Output the (x, y) coordinate of the center of the cell containing the given text.  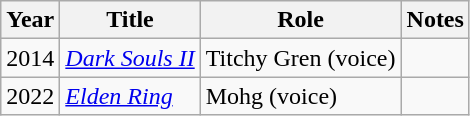
2022 (30, 96)
Role (300, 20)
2014 (30, 58)
Year (30, 20)
Titchy Gren (voice) (300, 58)
Title (130, 20)
Elden Ring (130, 96)
Dark Souls II (130, 58)
Mohg (voice) (300, 96)
Notes (435, 20)
